Return the (X, Y) coordinate for the center point of the cell that contains the specified text.  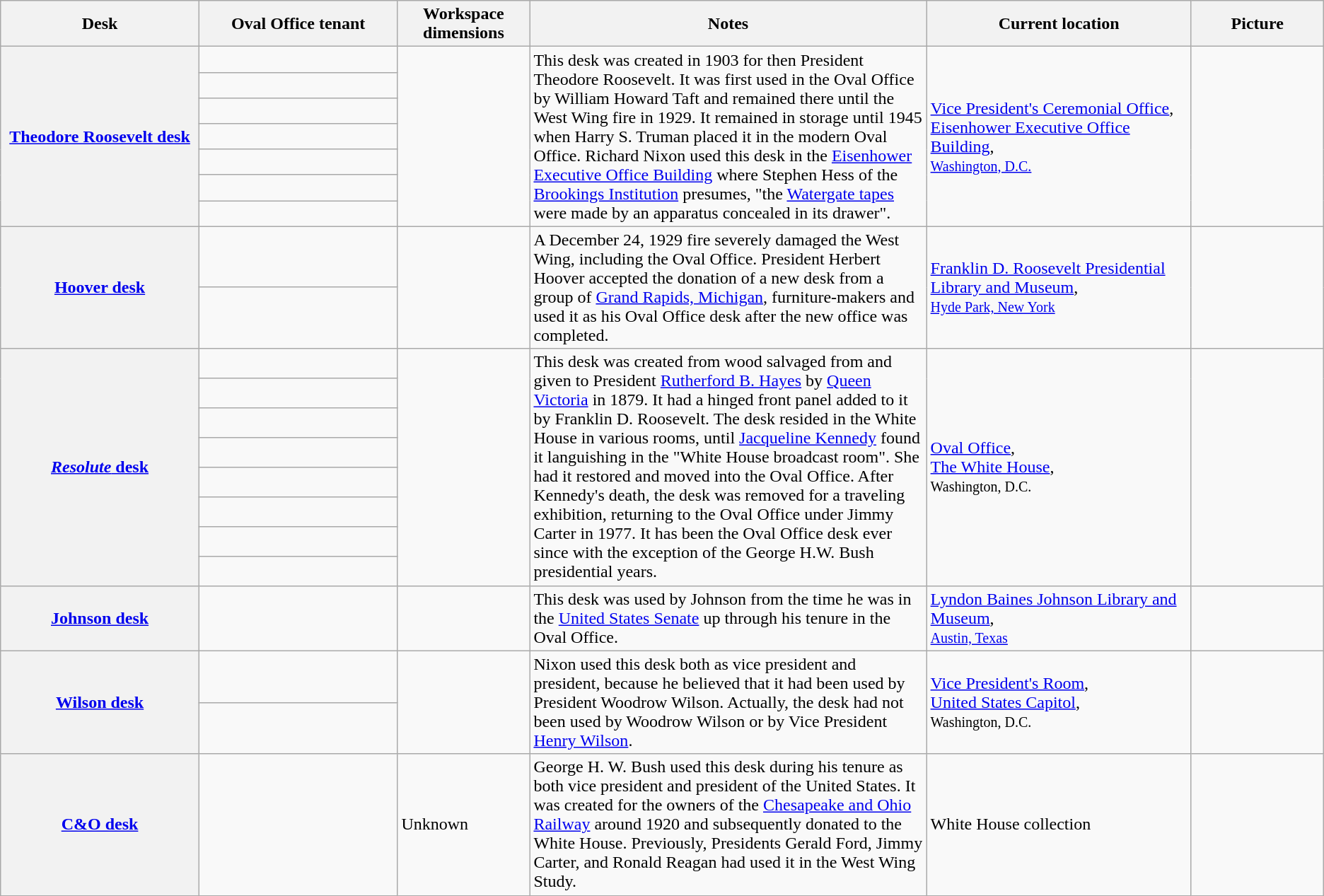
Oval Office tenant (298, 24)
White House collection (1059, 825)
Resolute desk (100, 467)
Vice President's Ceremonial Office, Eisenhower Executive Office Building, Washington, D.C. (1059, 136)
C&O desk (100, 825)
This desk was used by Johnson from the time he was in the United States Senate up through his tenure in the Oval Office. (728, 618)
Vice President's Room, United States Capitol, Washington, D.C. (1059, 702)
Johnson desk (100, 618)
Workspace dimensions (464, 24)
Hoover desk (100, 287)
Lyndon Baines Johnson Library and Museum,Austin, Texas (1059, 618)
Current location (1059, 24)
Unknown (464, 825)
Wilson desk (100, 702)
Theodore Roosevelt desk (100, 136)
Franklin D. Roosevelt Presidential Library and Museum, Hyde Park, New York (1059, 287)
Oval Office, The White House, Washington, D.C. (1059, 467)
Desk (100, 24)
Notes (728, 24)
Picture (1258, 24)
